From the cell containing the given text, extract its center point as (x, y) coordinate. 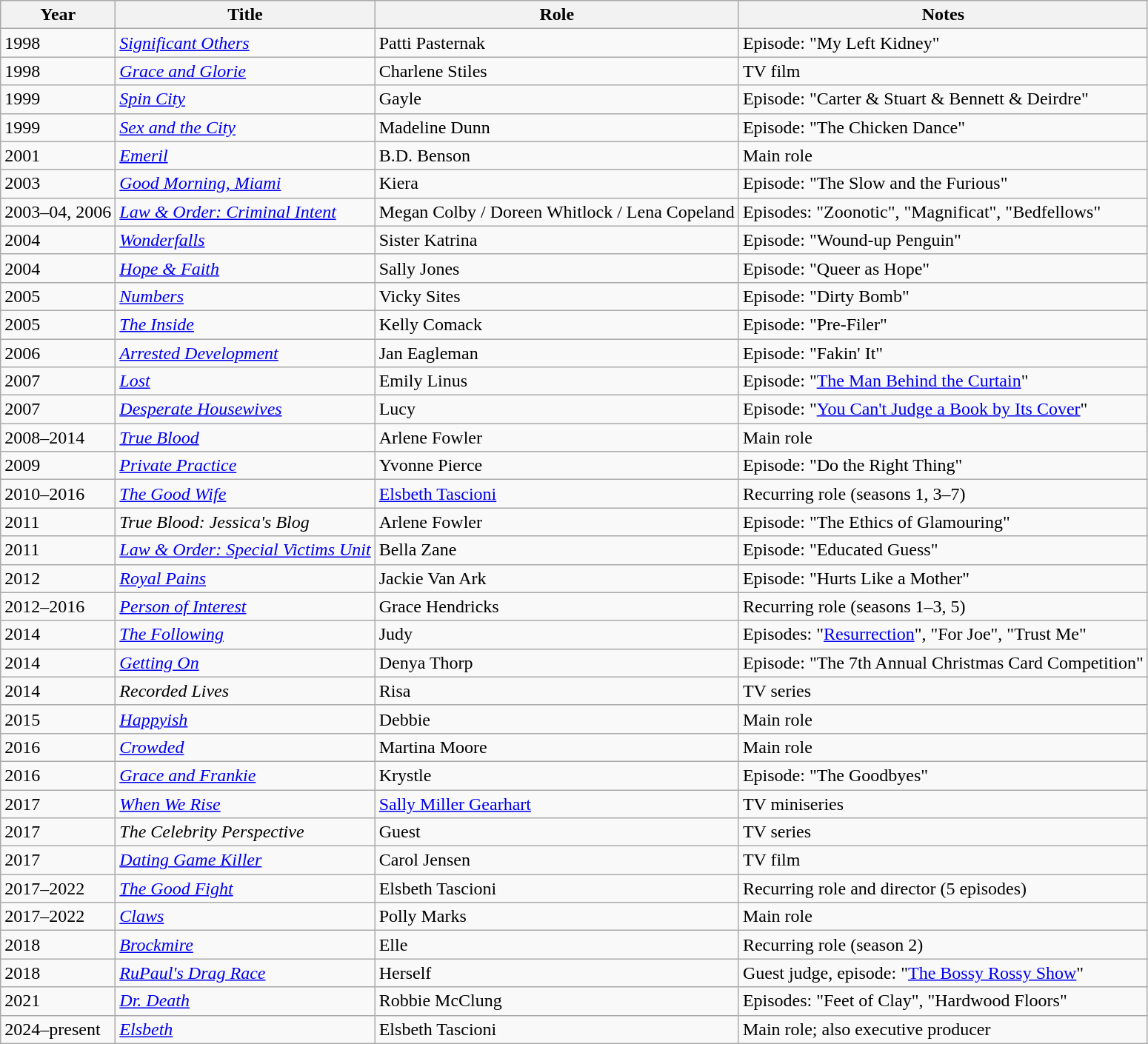
Claws (245, 917)
Brockmire (245, 945)
Emeril (245, 155)
The Good Wife (245, 494)
2003 (58, 184)
Jackie Van Ark (557, 578)
Spin City (245, 99)
Robbie McClung (557, 1001)
Madeline Dunn (557, 127)
Patti Pasternak (557, 43)
2006 (58, 353)
Elle (557, 945)
True Blood (245, 438)
Law & Order: Criminal Intent (245, 212)
Episode: "Do the Right Thing" (943, 466)
TV miniseries (943, 803)
Law & Order: Special Victims Unit (245, 550)
Notes (943, 15)
Episode: "The Ethics of Glamouring" (943, 522)
Episode: "Fakin' It" (943, 353)
Gayle (557, 99)
Dr. Death (245, 1001)
Judy (557, 635)
2012–2016 (58, 606)
Recurring role (season 2) (943, 945)
2024–present (58, 1029)
Episode: "Wound-up Penguin" (943, 240)
Crowded (245, 747)
Yvonne Pierce (557, 466)
Episode: "The Chicken Dance" (943, 127)
Recurring role (seasons 1–3, 5) (943, 606)
2003–04, 2006 (58, 212)
The Inside (245, 324)
Significant Others (245, 43)
2001 (58, 155)
Sex and the City (245, 127)
Megan Colby / Doreen Whitlock / Lena Copeland (557, 212)
Lost (245, 381)
Episodes: "Resurrection", "For Joe", "Trust Me" (943, 635)
Episode: "The Goodbyes" (943, 775)
Episode: "Hurts Like a Mother" (943, 578)
Royal Pains (245, 578)
Elsbeth (245, 1029)
Recurring role (seasons 1, 3–7) (943, 494)
Grace and Frankie (245, 775)
Recorded Lives (245, 691)
Episode: "Queer as Hope" (943, 268)
Episodes: "Zoonotic", "Magnificat", "Bedfellows" (943, 212)
2012 (58, 578)
Role (557, 15)
Wonderfalls (245, 240)
Grace Hendricks (557, 606)
Year (58, 15)
Jan Eagleman (557, 353)
Happyish (245, 719)
Main role; also executive producer (943, 1029)
Lucy (557, 409)
Bella Zane (557, 550)
Episodes: "Feet of Clay", "Hardwood Floors" (943, 1001)
Person of Interest (245, 606)
Numbers (245, 296)
Episode: "The Man Behind the Curtain" (943, 381)
Kelly Comack (557, 324)
Hope & Faith (245, 268)
Episode: "Carter & Stuart & Bennett & Deirdre" (943, 99)
Vicky Sites (557, 296)
Sally Miller Gearhart (557, 803)
Episode: "Pre-Filer" (943, 324)
B.D. Benson (557, 155)
2021 (58, 1001)
Getting On (245, 663)
The Good Fight (245, 889)
Polly Marks (557, 917)
Episode: "Dirty Bomb" (943, 296)
Dating Game Killer (245, 860)
Denya Thorp (557, 663)
Herself (557, 973)
RuPaul's Drag Race (245, 973)
The Celebrity Perspective (245, 832)
Grace and Glorie (245, 71)
Sally Jones (557, 268)
Good Morning, Miami (245, 184)
Episode: "The 7th Annual Christmas Card Competition" (943, 663)
Charlene Stiles (557, 71)
Martina Moore (557, 747)
2015 (58, 719)
Episode: "Educated Guess" (943, 550)
Episode: "The Slow and the Furious" (943, 184)
When We Rise (245, 803)
Carol Jensen (557, 860)
Arrested Development (245, 353)
Private Practice (245, 466)
True Blood: Jessica's Blog (245, 522)
Episode: "My Left Kidney" (943, 43)
Guest judge, episode: "The Bossy Rossy Show" (943, 973)
Episode: "You Can't Judge a Book by Its Cover" (943, 409)
Title (245, 15)
Emily Linus (557, 381)
Risa (557, 691)
Sister Katrina (557, 240)
Debbie (557, 719)
Krystle (557, 775)
Kiera (557, 184)
Desperate Housewives (245, 409)
Recurring role and director (5 episodes) (943, 889)
Guest (557, 832)
2010–2016 (58, 494)
The Following (245, 635)
2009 (58, 466)
2008–2014 (58, 438)
